Capture the cell that displays the provided text and extract its [x, y] central coordinate. 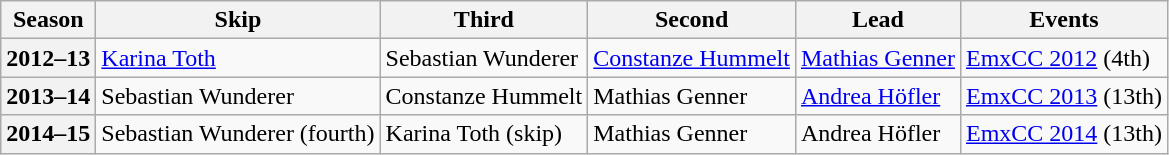
Second [692, 20]
EmxCC 2014 (13th) [1064, 134]
Karina Toth [238, 58]
Season [48, 20]
Sebastian Wunderer (fourth) [238, 134]
2012–13 [48, 58]
2014–15 [48, 134]
Skip [238, 20]
Karina Toth (skip) [484, 134]
Events [1064, 20]
EmxCC 2013 (13th) [1064, 96]
EmxCC 2012 (4th) [1064, 58]
Lead [878, 20]
Third [484, 20]
2013–14 [48, 96]
